Locate the cell with the specified text and output its (X, Y) center coordinate. 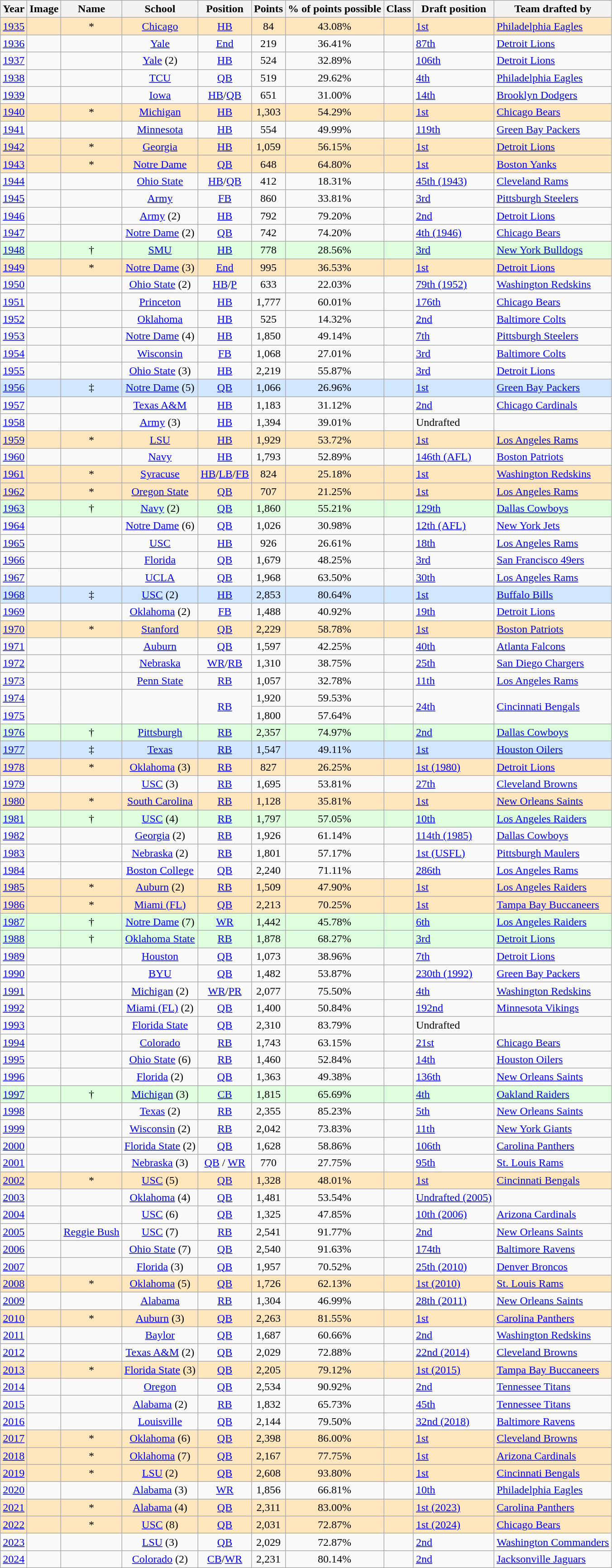
1939 (14, 95)
Texas A&M (2) (160, 1353)
1982 (14, 836)
93.80% (335, 1473)
Ohio State (160, 181)
2008 (14, 1283)
Chicago Cardinals (553, 405)
59.53% (335, 698)
San Diego Chargers (553, 663)
24th (454, 706)
Georgia (160, 147)
48.01% (335, 1180)
42.25% (335, 646)
1952 (14, 319)
Michigan (3) (160, 1094)
1,073 (268, 956)
45th (454, 1404)
1965 (14, 543)
58.86% (335, 1146)
Auburn (160, 646)
65.73% (335, 1404)
2,213 (268, 905)
2,205 (268, 1370)
79th (1952) (454, 285)
90.92% (335, 1387)
Points (268, 9)
38.96% (335, 956)
84 (268, 26)
1987 (14, 922)
Cleveland Rams (553, 181)
Yale (2) (160, 61)
79.20% (335, 216)
1,957 (268, 1266)
55.21% (335, 509)
1963 (14, 509)
53.81% (335, 784)
2,355 (268, 1111)
2,853 (268, 595)
1,800 (268, 715)
87th (454, 43)
52.84% (335, 1060)
1980 (14, 801)
1st (2024) (454, 1525)
30th (454, 577)
57.17% (335, 853)
2,077 (268, 991)
2020 (14, 1490)
2010 (14, 1318)
72.88% (335, 1353)
57.05% (335, 819)
Oklahoma (5) (160, 1283)
Position (225, 9)
Oklahoma (6) (160, 1439)
2,534 (268, 1387)
65.69% (335, 1094)
Louisville (160, 1421)
85.23% (335, 1111)
Alabama (160, 1301)
25th (454, 663)
75.50% (335, 991)
1,815 (268, 1094)
1,929 (268, 439)
18.31% (335, 181)
1967 (14, 577)
Washington Commanders (553, 1542)
71.11% (335, 870)
1996 (14, 1077)
174th (454, 1249)
2,540 (268, 1249)
New York Jets (553, 526)
79.50% (335, 1421)
2012 (14, 1353)
1,183 (268, 405)
1,850 (268, 336)
21.25% (335, 491)
28th (2011) (454, 1301)
1953 (14, 336)
707 (268, 491)
1st (1980) (454, 767)
1944 (14, 181)
USC (8) (160, 1525)
18th (454, 543)
USC (2) (160, 595)
1973 (14, 681)
26.61% (335, 543)
45.78% (335, 922)
1,304 (268, 1301)
1937 (14, 61)
Florida (2) (160, 1077)
2022 (14, 1525)
Navy (2) (160, 509)
1949 (14, 267)
Florida (160, 560)
1,801 (268, 853)
648 (268, 164)
412 (268, 181)
824 (268, 474)
1985 (14, 887)
Pittsburgh Maulers (553, 853)
Name (91, 9)
Georgia (2) (160, 836)
1951 (14, 302)
1946 (14, 216)
36.53% (335, 267)
Boston College (160, 870)
45th (1943) (454, 181)
2013 (14, 1370)
Notre Dame (4) (160, 336)
21st (454, 1042)
Miami (FL) (2) (160, 1008)
1,597 (268, 646)
1938 (14, 78)
25.18% (335, 474)
Undrafted (2005) (454, 1197)
1957 (14, 405)
Notre Dame (6) (160, 526)
770 (268, 1163)
1989 (14, 956)
1,920 (268, 698)
South Carolina (160, 801)
47.85% (335, 1215)
81.55% (335, 1318)
CB (225, 1094)
1,695 (268, 784)
Colorado (2) (160, 1559)
1st (USFL) (454, 853)
40th (454, 646)
SMU (160, 250)
1979 (14, 784)
192nd (454, 1008)
1959 (14, 439)
58.78% (335, 629)
Year (14, 9)
80.64% (335, 595)
Oklahoma (2) (160, 612)
Buffalo Bills (553, 595)
New York Giants (553, 1129)
778 (268, 250)
2,357 (268, 732)
Team drafted by (553, 9)
1974 (14, 698)
Pittsburgh (160, 732)
1,460 (268, 1060)
Minnesota (160, 129)
54.29% (335, 112)
2,219 (268, 371)
49.11% (335, 749)
1,310 (268, 663)
New York Bulldogs (553, 250)
San Francisco 49ers (553, 560)
1941 (14, 129)
HB/P (225, 285)
Minnesota Vikings (553, 1008)
1,628 (268, 1146)
230th (1992) (454, 973)
28.56% (335, 250)
Brooklyn Dodgers (553, 95)
Wisconsin (2) (160, 1129)
1960 (14, 457)
Nebraska (2) (160, 853)
50.84% (335, 1008)
2,541 (268, 1232)
53.72% (335, 439)
1,400 (268, 1008)
Oklahoma (4) (160, 1197)
63.15% (335, 1042)
USC (5) (160, 1180)
57.64% (335, 715)
1983 (14, 853)
1,726 (268, 1283)
% of points possible (335, 9)
49.14% (335, 336)
LSU (3) (160, 1542)
Wisconsin (160, 353)
Nebraska (160, 663)
BYU (160, 973)
48.25% (335, 560)
80.14% (335, 1559)
QB / WR (225, 1163)
33.81% (335, 198)
519 (268, 78)
Florida State (3) (160, 1370)
83.00% (335, 1507)
Nebraska (3) (160, 1163)
Colorado (160, 1042)
36.41% (335, 43)
2,608 (268, 1473)
Draft position (454, 9)
62.13% (335, 1283)
10th (2006) (454, 1215)
Navy (160, 457)
Image (44, 9)
60.01% (335, 302)
1,059 (268, 147)
Chicago (160, 26)
14.32% (335, 319)
1st (2015) (454, 1370)
525 (268, 319)
2,042 (268, 1129)
Michigan (160, 112)
USC (160, 543)
1,303 (268, 112)
2019 (14, 1473)
2015 (14, 1404)
Notre Dame (2) (160, 233)
742 (268, 233)
29.62% (335, 78)
2006 (14, 1249)
146th (AFL) (454, 457)
Alabama (2) (160, 1404)
2018 (14, 1456)
27.01% (335, 353)
1999 (14, 1129)
1950 (14, 285)
Ohio State (7) (160, 1249)
LSU (160, 439)
91.77% (335, 1232)
Florida State (160, 1025)
1991 (14, 991)
1990 (14, 973)
70.25% (335, 905)
1,860 (268, 509)
1994 (14, 1042)
1,878 (268, 939)
22nd (2014) (454, 1353)
1935 (14, 26)
95th (454, 1163)
Oakland Raiders (553, 1094)
2,231 (268, 1559)
1,793 (268, 457)
1948 (14, 250)
1975 (14, 715)
Oregon (160, 1387)
Oklahoma (160, 319)
30.98% (335, 526)
60.66% (335, 1335)
Jacksonville Jaguars (553, 1559)
2,144 (268, 1421)
Ohio State (3) (160, 371)
1943 (14, 164)
114th (1985) (454, 836)
52.89% (335, 457)
2002 (14, 1180)
1,777 (268, 302)
2003 (14, 1197)
USC (4) (160, 819)
Atlanta Falcons (553, 646)
Baylor (160, 1335)
Notre Dame (7) (160, 922)
CB/WR (225, 1559)
32.78% (335, 681)
22.03% (335, 285)
Florida (3) (160, 1266)
35.81% (335, 801)
1988 (14, 939)
Miami (FL) (160, 905)
2,229 (268, 629)
61.14% (335, 836)
School (160, 9)
Boston Yanks (553, 164)
1966 (14, 560)
995 (268, 267)
66.81% (335, 1490)
1,926 (268, 836)
Alabama (3) (160, 1490)
86.00% (335, 1439)
1962 (14, 491)
651 (268, 95)
1942 (14, 147)
UCLA (160, 577)
49.99% (335, 129)
219 (268, 43)
1940 (14, 112)
633 (268, 285)
Ohio State (6) (160, 1060)
HB/LB/FB (225, 474)
1,394 (268, 422)
Auburn (3) (160, 1318)
53.54% (335, 1197)
1,856 (268, 1490)
1936 (14, 43)
2,310 (268, 1025)
64.80% (335, 164)
Army (160, 198)
USC (6) (160, 1215)
1,687 (268, 1335)
31.00% (335, 95)
6th (454, 922)
19th (454, 612)
1st (2010) (454, 1283)
1,057 (268, 681)
2,398 (268, 1439)
2011 (14, 1335)
46.99% (335, 1301)
1,832 (268, 1404)
2024 (14, 1559)
68.27% (335, 939)
1969 (14, 612)
1945 (14, 198)
70.52% (335, 1266)
Syracuse (160, 474)
286th (454, 870)
USC (3) (160, 784)
2009 (14, 1301)
Oklahoma (3) (160, 767)
1977 (14, 749)
5th (454, 1111)
Notre Dame (5) (160, 388)
1971 (14, 646)
1978 (14, 767)
1st (2023) (454, 1507)
1,968 (268, 577)
Iowa (160, 95)
Yale (160, 43)
Notre Dame (160, 164)
1954 (14, 353)
1947 (14, 233)
1,128 (268, 801)
2004 (14, 1215)
12th (AFL) (454, 526)
1,797 (268, 819)
119th (454, 129)
1,068 (268, 353)
1,363 (268, 1077)
1976 (14, 732)
Class (399, 9)
2005 (14, 1232)
55.87% (335, 371)
38.75% (335, 663)
1972 (14, 663)
47.90% (335, 887)
1964 (14, 526)
2021 (14, 1507)
Michigan (2) (160, 991)
Army (3) (160, 422)
1,481 (268, 1197)
524 (268, 61)
Oregon State (160, 491)
25th (2010) (454, 1266)
Ohio State (2) (160, 285)
WR/RB (225, 663)
1970 (14, 629)
1986 (14, 905)
2,263 (268, 1318)
136th (454, 1077)
792 (268, 216)
2016 (14, 1421)
Oklahoma State (160, 939)
2,167 (268, 1456)
2,031 (268, 1525)
2023 (14, 1542)
Houston (160, 956)
56.15% (335, 147)
2,240 (268, 870)
73.83% (335, 1129)
1992 (14, 1008)
1995 (14, 1060)
WR/PR (225, 991)
1958 (14, 422)
Denver Broncos (553, 1266)
1984 (14, 870)
Auburn (2) (160, 887)
40.92% (335, 612)
1,509 (268, 887)
1,488 (268, 612)
2014 (14, 1387)
Texas (2) (160, 1111)
1,328 (268, 1180)
Reggie Bush (91, 1232)
1955 (14, 371)
554 (268, 129)
26.96% (335, 388)
63.50% (335, 577)
2001 (14, 1163)
79.12% (335, 1370)
1981 (14, 819)
1,482 (268, 973)
1961 (14, 474)
91.63% (335, 1249)
43.08% (335, 26)
Oklahoma (7) (160, 1456)
1998 (14, 1111)
827 (268, 767)
49.38% (335, 1077)
1956 (14, 388)
4th (1946) (454, 233)
32.89% (335, 61)
Princeton (160, 302)
1,679 (268, 560)
1,066 (268, 388)
USC (7) (160, 1232)
2,311 (268, 1507)
2007 (14, 1266)
Alabama (4) (160, 1507)
27.75% (335, 1163)
129th (454, 509)
Texas (160, 749)
1,442 (268, 922)
Stanford (160, 629)
77.75% (335, 1456)
1,325 (268, 1215)
860 (268, 198)
2017 (14, 1439)
74.97% (335, 732)
1,743 (268, 1042)
74.20% (335, 233)
32nd (2018) (454, 1421)
26.25% (335, 767)
Texas A&M (160, 405)
53.87% (335, 973)
Notre Dame (3) (160, 267)
176th (454, 302)
TCU (160, 78)
1,547 (268, 749)
39.01% (335, 422)
2000 (14, 1146)
27th (454, 784)
LSU (2) (160, 1473)
Penn State (160, 681)
1997 (14, 1094)
1968 (14, 595)
Florida State (2) (160, 1146)
83.79% (335, 1025)
Army (2) (160, 216)
1993 (14, 1025)
1,026 (268, 526)
926 (268, 543)
31.12% (335, 405)
